Extract the (x, y) coordinate from the center of the cell holding the provided text.  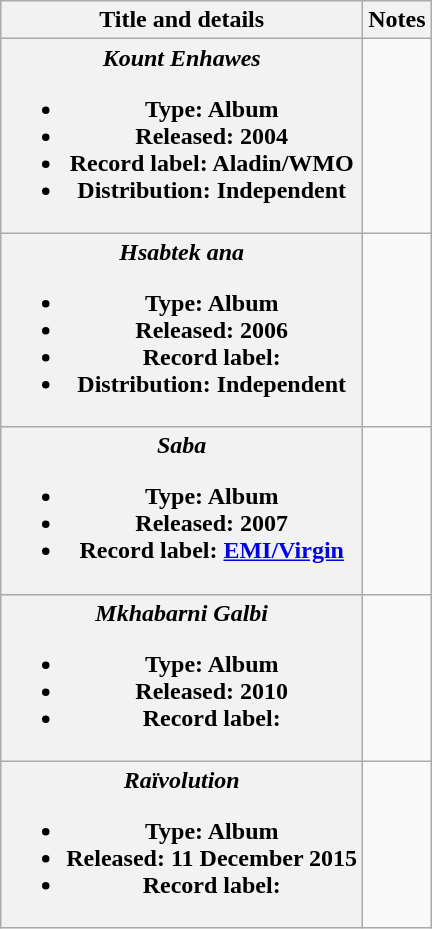
Notes (397, 20)
Title and details (182, 20)
Mkhabarni GalbiType: AlbumReleased: 2010Record label: (182, 678)
SabaType: AlbumReleased: 2007Record label: EMI/Virgin (182, 510)
RaïvolutionType: AlbumReleased: 11 December 2015Record label: (182, 844)
Hsabtek anaType: AlbumReleased: 2006Record label:Distribution: Independent (182, 330)
Kount EnhawesType: AlbumReleased: 2004Record label: Aladin/WMODistribution: Independent (182, 136)
